For the text-containing cell, return its midpoint in [X, Y] coordinate format. 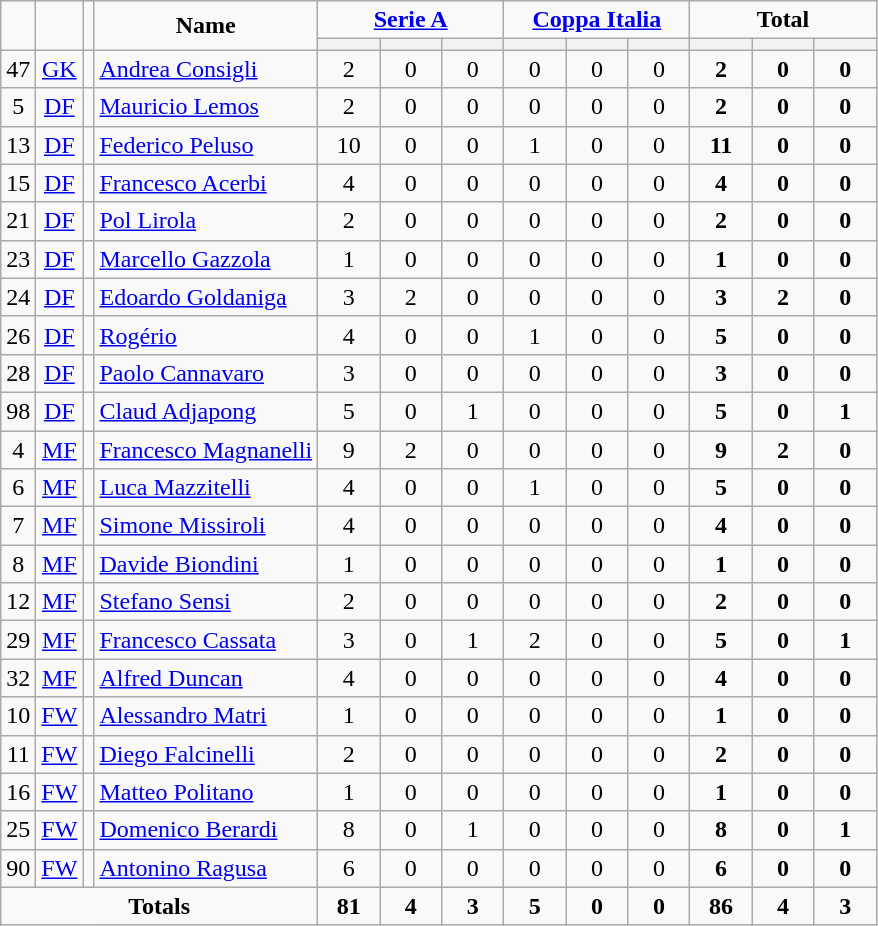
Simone Missiroli [206, 526]
Antonino Ragusa [206, 868]
Totals [160, 906]
26 [18, 335]
15 [18, 183]
Francesco Magnanelli [206, 449]
Edoardo Goldaniga [206, 297]
25 [18, 830]
90 [18, 868]
Alessandro Matri [206, 716]
7 [18, 526]
28 [18, 373]
47 [18, 69]
Rogério [206, 335]
81 [349, 906]
12 [18, 602]
Mauricio Lemos [206, 107]
98 [18, 411]
Total [783, 20]
Alfred Duncan [206, 678]
23 [18, 259]
Andrea Consigli [206, 69]
Francesco Acerbi [206, 183]
Diego Falcinelli [206, 754]
Matteo Politano [206, 792]
16 [18, 792]
Federico Peluso [206, 145]
Stefano Sensi [206, 602]
Name [206, 26]
32 [18, 678]
24 [18, 297]
Paolo Cannavaro [206, 373]
GK [60, 69]
13 [18, 145]
Claud Adjapong [206, 411]
Serie A [411, 20]
Marcello Gazzola [206, 259]
Pol Lirola [206, 221]
21 [18, 221]
Domenico Berardi [206, 830]
Francesco Cassata [206, 640]
Davide Biondini [206, 564]
29 [18, 640]
Luca Mazzitelli [206, 488]
Coppa Italia [597, 20]
86 [721, 906]
